From the cell containing the given text, extract its center point as (X, Y) coordinate. 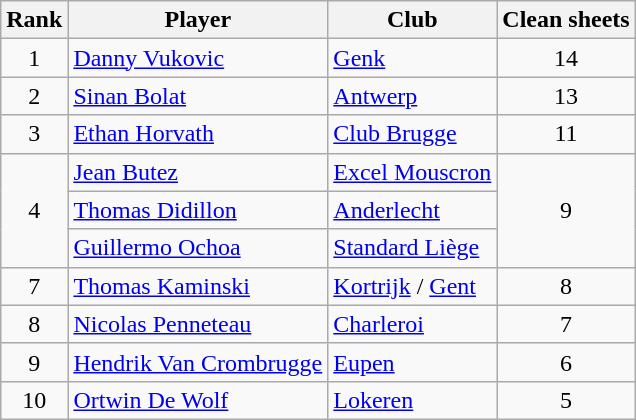
Kortrijk / Gent (412, 286)
Thomas Kaminski (198, 286)
1 (34, 58)
Lokeren (412, 400)
Excel Mouscron (412, 172)
13 (566, 96)
Sinan Bolat (198, 96)
Standard Liège (412, 248)
Ortwin De Wolf (198, 400)
10 (34, 400)
Guillermo Ochoa (198, 248)
Clean sheets (566, 20)
Eupen (412, 362)
Club Brugge (412, 134)
Rank (34, 20)
11 (566, 134)
Charleroi (412, 324)
Danny Vukovic (198, 58)
Hendrik Van Crombrugge (198, 362)
2 (34, 96)
Anderlecht (412, 210)
14 (566, 58)
Nicolas Penneteau (198, 324)
6 (566, 362)
Club (412, 20)
Ethan Horvath (198, 134)
Antwerp (412, 96)
Genk (412, 58)
5 (566, 400)
Player (198, 20)
Jean Butez (198, 172)
4 (34, 210)
3 (34, 134)
Thomas Didillon (198, 210)
